Determine the [X, Y] coordinate at the center of the cell enclosing the given text.  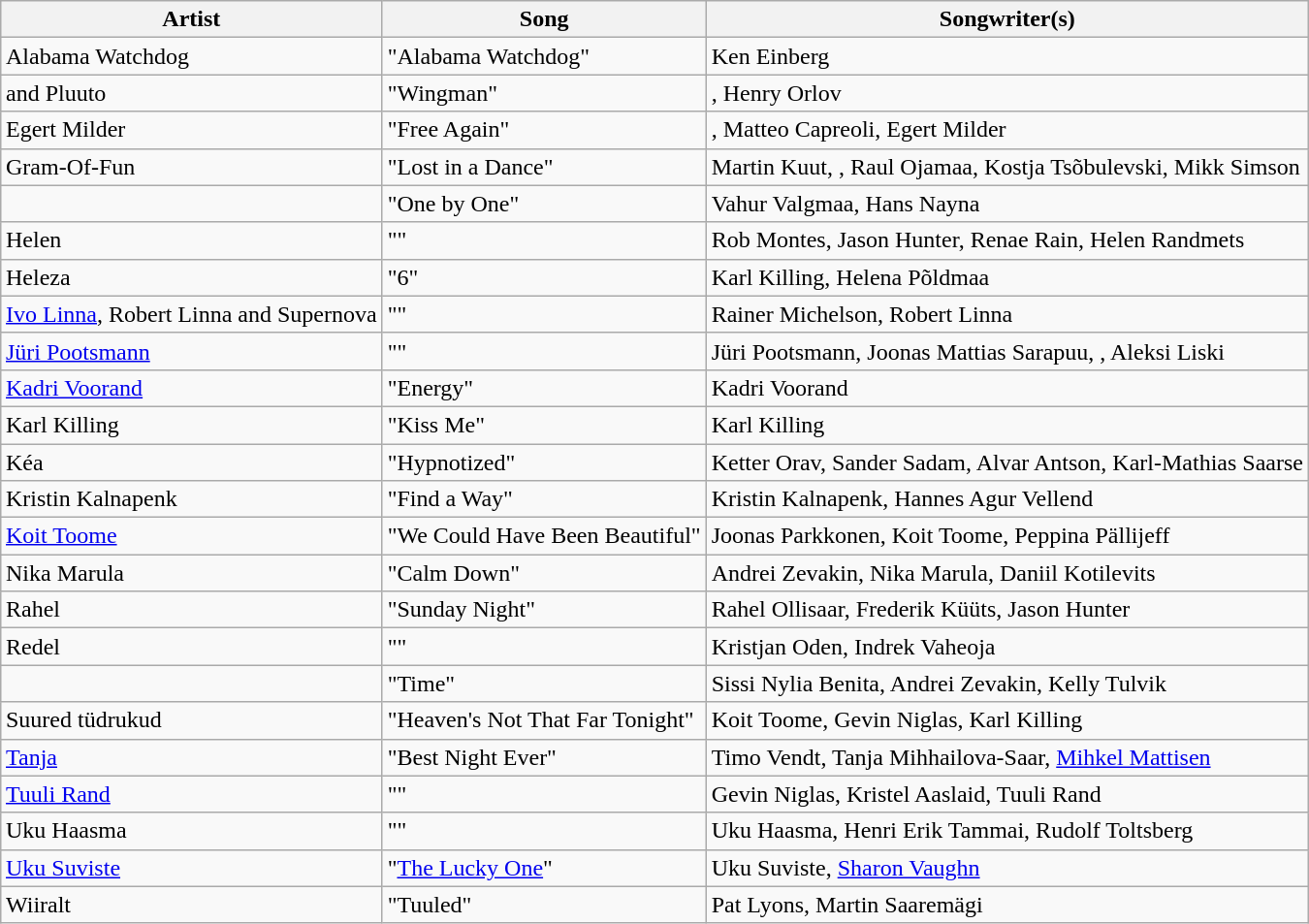
Tanja [191, 757]
"Time" [544, 684]
"The Lucky One" [544, 868]
"We Could Have Been Beautiful" [544, 536]
Ivo Linna, Robert Linna and Supernova [191, 314]
Timo Vendt, Tanja Mihhailova-Saar, Mihkel Mattisen [1006, 757]
Songwriter(s) [1006, 19]
Kristjan Oden, Indrek Vaheoja [1006, 647]
Wiiralt [191, 905]
"Lost in a Dance" [544, 167]
"Alabama Watchdog" [544, 56]
Karl Killing, Helena Põldmaa [1006, 277]
Jüri Pootsmann [191, 351]
Rainer Michelson, Robert Linna [1006, 314]
"One by One" [544, 204]
"6" [544, 277]
Rob Montes, Jason Hunter, Renae Rain, Helen Randmets [1006, 240]
Helen [191, 240]
Tuuli Rand [191, 794]
Gevin Niglas, Kristel Aaslaid, Tuuli Rand [1006, 794]
Nika Marula [191, 573]
Redel [191, 647]
Vahur Valgmaa, Hans Nayna [1006, 204]
Andrei Zevakin, Nika Marula, Daniil Kotilevits [1006, 573]
Ken Einberg [1006, 56]
Kristin Kalnapenk [191, 499]
Koit Toome [191, 536]
"Free Again" [544, 130]
Heleza [191, 277]
Uku Haasma, Henri Erik Tammai, Rudolf Toltsberg [1006, 831]
"Calm Down" [544, 573]
and Pluuto [191, 93]
Egert Milder [191, 130]
Uku Suviste [191, 868]
Gram-Of-Fun [191, 167]
"Energy" [544, 388]
Ketter Orav, Sander Sadam, Alvar Antson, Karl-Mathias Saarse [1006, 462]
"Wingman" [544, 93]
, Matteo Capreoli, Egert Milder [1006, 130]
Kristin Kalnapenk, Hannes Agur Vellend [1006, 499]
Joonas Parkkonen, Koit Toome, Peppina Pällijeff [1006, 536]
Suured tüdrukud [191, 720]
Song [544, 19]
Uku Suviste, Sharon Vaughn [1006, 868]
Jüri Pootsmann, Joonas Mattias Sarapuu, , Aleksi Liski [1006, 351]
Uku Haasma [191, 831]
Rahel Ollisaar, Frederik Küüts, Jason Hunter [1006, 610]
Koit Toome, Gevin Niglas, Karl Killing [1006, 720]
"Hypnotized" [544, 462]
"Sunday Night" [544, 610]
"Tuuled" [544, 905]
"Find a Way" [544, 499]
, Henry Orlov [1006, 93]
Sissi Nylia Benita, Andrei Zevakin, Kelly Tulvik [1006, 684]
"Best Night Ever" [544, 757]
"Heaven's Not That Far Tonight" [544, 720]
Alabama Watchdog [191, 56]
Artist [191, 19]
Kéa [191, 462]
"Kiss Me" [544, 425]
Rahel [191, 610]
Martin Kuut, , Raul Ojamaa, Kostja Tsõbulevski, Mikk Simson [1006, 167]
Pat Lyons, Martin Saaremägi [1006, 905]
